Identify which cell holds the provided text, then report its (x, y) central coordinate. 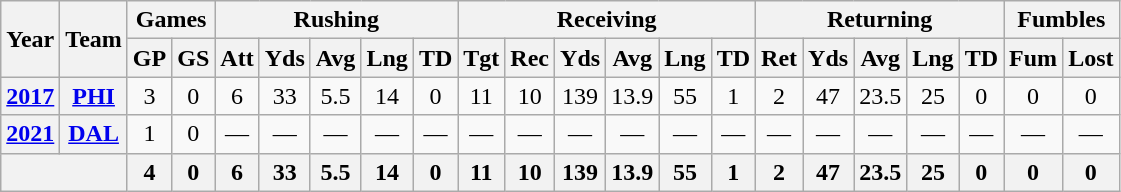
PHI (94, 96)
3 (149, 96)
2021 (30, 134)
Rec (530, 58)
Lost (1091, 58)
Year (30, 39)
Returning (880, 20)
4 (149, 172)
2017 (30, 96)
DAL (94, 134)
Rushing (336, 20)
Fum (1034, 58)
Tgt (482, 58)
Games (170, 20)
GP (149, 58)
Att (237, 58)
GS (194, 58)
Fumbles (1062, 20)
Ret (780, 58)
Team (94, 39)
Receiving (607, 20)
